Extract the (X, Y) coordinate from the center of the cell holding the provided text.  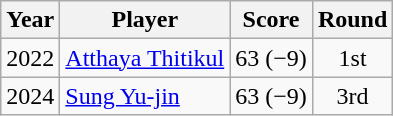
3rd (352, 96)
Sung Yu-jin (145, 96)
1st (352, 58)
Player (145, 20)
Round (352, 20)
Score (272, 20)
2022 (30, 58)
2024 (30, 96)
Atthaya Thitikul (145, 58)
Year (30, 20)
